Return [X, Y] of the center of cell containing provided text 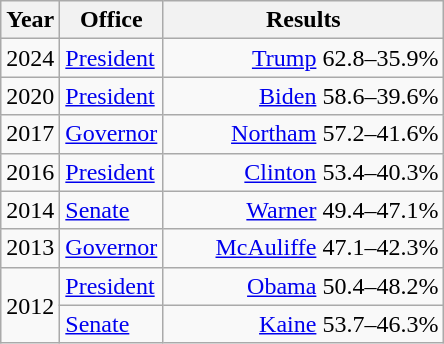
Year [30, 20]
2014 [30, 210]
Biden 58.6–39.6% [304, 96]
2012 [30, 305]
Northam 57.2–41.6% [304, 134]
Trump 62.8–35.9% [304, 58]
2020 [30, 96]
Office [112, 20]
2017 [30, 134]
2024 [30, 58]
Results [304, 20]
2016 [30, 172]
Obama 50.4–48.2% [304, 286]
Warner 49.4–47.1% [304, 210]
Kaine 53.7–46.3% [304, 324]
Clinton 53.4–40.3% [304, 172]
McAuliffe 47.1–42.3% [304, 248]
2013 [30, 248]
